Scan for the cell matching the given text and deliver its [X, Y] coordinate at center. 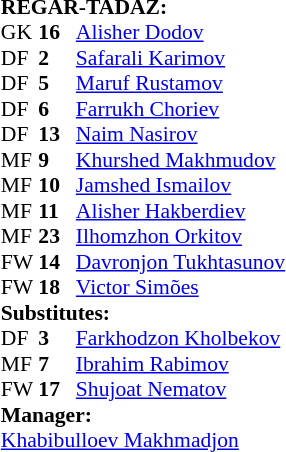
Ibrahim Rabimov [180, 364]
Farkhodzon Kholbekov [180, 339]
13 [57, 135]
Ilhomzhon Orkitov [180, 237]
Safarali Karimov [180, 58]
Jamshed Ismailov [180, 185]
6 [57, 109]
18 [57, 287]
2 [57, 58]
Naim Nasirov [180, 135]
3 [57, 339]
14 [57, 262]
GK [20, 33]
10 [57, 185]
7 [57, 364]
Alisher Hakberdiev [180, 211]
Khurshed Makhmudov [180, 160]
Substitutes: [143, 313]
Shujoat Nematov [180, 389]
17 [57, 389]
Alisher Dodov [180, 33]
Victor Simões [180, 287]
Manager: [143, 415]
Davronjon Tukhtasunov [180, 262]
16 [57, 33]
23 [57, 237]
Farrukh Choriev [180, 109]
11 [57, 211]
9 [57, 160]
Maruf Rustamov [180, 83]
5 [57, 83]
